Find where the given text appears and provide that cell's center as [x, y] coordinate. 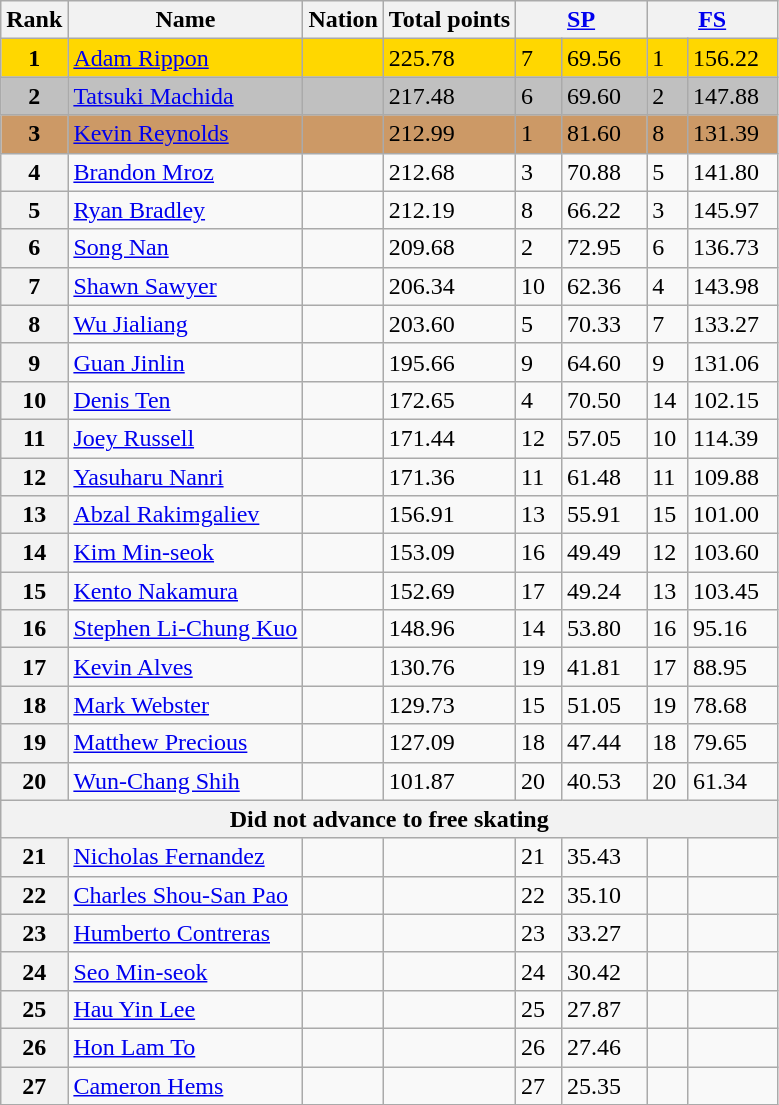
Kim Min-seok [186, 553]
79.65 [733, 743]
217.48 [449, 96]
203.60 [449, 324]
172.65 [449, 400]
Denis Ten [186, 400]
Did not advance to free skating [390, 819]
Tatsuki Machida [186, 96]
72.95 [604, 248]
Charles Shou-San Pao [186, 895]
Shawn Sawyer [186, 286]
Wu Jialiang [186, 324]
141.80 [733, 172]
35.43 [604, 857]
Seo Min-seok [186, 971]
70.88 [604, 172]
Hon Lam To [186, 1047]
30.42 [604, 971]
Nation [343, 20]
136.73 [733, 248]
212.19 [449, 210]
Humberto Contreras [186, 933]
Kevin Alves [186, 667]
Brandon Mroz [186, 172]
109.88 [733, 477]
145.97 [733, 210]
130.76 [449, 667]
156.22 [733, 58]
61.34 [733, 781]
95.16 [733, 629]
114.39 [733, 438]
81.60 [604, 134]
61.48 [604, 477]
Ryan Bradley [186, 210]
143.98 [733, 286]
35.10 [604, 895]
153.09 [449, 553]
Name [186, 20]
Joey Russell [186, 438]
101.87 [449, 781]
129.73 [449, 705]
Kento Nakamura [186, 591]
64.60 [604, 362]
49.49 [604, 553]
127.09 [449, 743]
FS [712, 20]
Rank [34, 20]
133.27 [733, 324]
212.68 [449, 172]
Cameron Hems [186, 1085]
33.27 [604, 933]
Yasuharu Nanri [186, 477]
27.46 [604, 1047]
Hau Yin Lee [186, 1009]
69.56 [604, 58]
147.88 [733, 96]
Mark Webster [186, 705]
SP [582, 20]
78.68 [733, 705]
Matthew Precious [186, 743]
156.91 [449, 515]
209.68 [449, 248]
101.00 [733, 515]
70.50 [604, 400]
41.81 [604, 667]
66.22 [604, 210]
57.05 [604, 438]
Stephen Li-Chung Kuo [186, 629]
47.44 [604, 743]
69.60 [604, 96]
49.24 [604, 591]
212.99 [449, 134]
55.91 [604, 515]
206.34 [449, 286]
148.96 [449, 629]
Adam Rippon [186, 58]
25.35 [604, 1085]
Kevin Reynolds [186, 134]
102.15 [733, 400]
Song Nan [186, 248]
152.69 [449, 591]
40.53 [604, 781]
27.87 [604, 1009]
131.39 [733, 134]
171.36 [449, 477]
Abzal Rakimgaliev [186, 515]
Nicholas Fernandez [186, 857]
171.44 [449, 438]
53.80 [604, 629]
225.78 [449, 58]
Total points [449, 20]
103.60 [733, 553]
195.66 [449, 362]
Wun-Chang Shih [186, 781]
88.95 [733, 667]
70.33 [604, 324]
51.05 [604, 705]
Guan Jinlin [186, 362]
131.06 [733, 362]
62.36 [604, 286]
103.45 [733, 591]
